Output the [X, Y] coordinate of the center of the cell containing the given text.  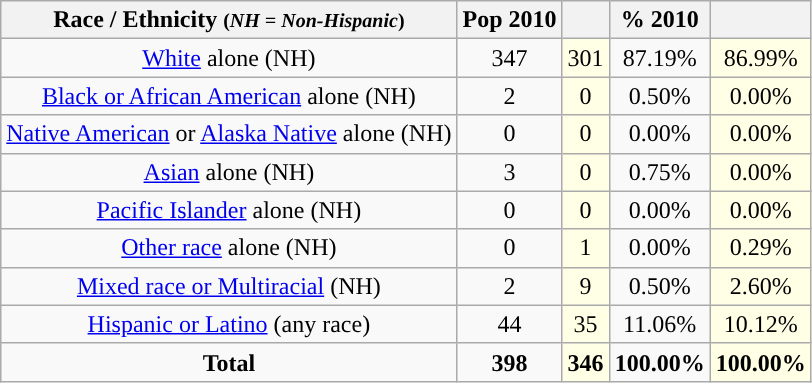
2.60% [760, 286]
398 [510, 362]
301 [586, 58]
0.75% [660, 172]
1 [586, 248]
347 [510, 58]
0.29% [760, 248]
87.19% [660, 58]
Asian alone (NH) [229, 172]
Pop 2010 [510, 20]
11.06% [660, 324]
86.99% [760, 58]
Mixed race or Multiracial (NH) [229, 286]
10.12% [760, 324]
White alone (NH) [229, 58]
9 [586, 286]
Pacific Islander alone (NH) [229, 210]
346 [586, 362]
Total [229, 362]
Race / Ethnicity (NH = Non-Hispanic) [229, 20]
Native American or Alaska Native alone (NH) [229, 134]
Hispanic or Latino (any race) [229, 324]
44 [510, 324]
35 [586, 324]
Black or African American alone (NH) [229, 96]
Other race alone (NH) [229, 248]
3 [510, 172]
% 2010 [660, 20]
